Capture the cell that displays the provided text and extract its [X, Y] central coordinate. 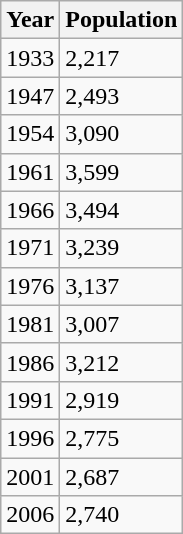
2,775 [122, 438]
3,494 [122, 210]
2006 [30, 515]
1996 [30, 438]
3,599 [122, 172]
1954 [30, 134]
3,212 [122, 362]
1947 [30, 96]
2,740 [122, 515]
3,239 [122, 248]
1991 [30, 400]
3,137 [122, 286]
1933 [30, 58]
2,493 [122, 96]
3,090 [122, 134]
1976 [30, 286]
Population [122, 20]
3,007 [122, 324]
1986 [30, 362]
1961 [30, 172]
1971 [30, 248]
2,217 [122, 58]
2,919 [122, 400]
Year [30, 20]
1981 [30, 324]
2001 [30, 477]
1966 [30, 210]
2,687 [122, 477]
